Output the (X, Y) coordinate of the center of the cell containing the given text.  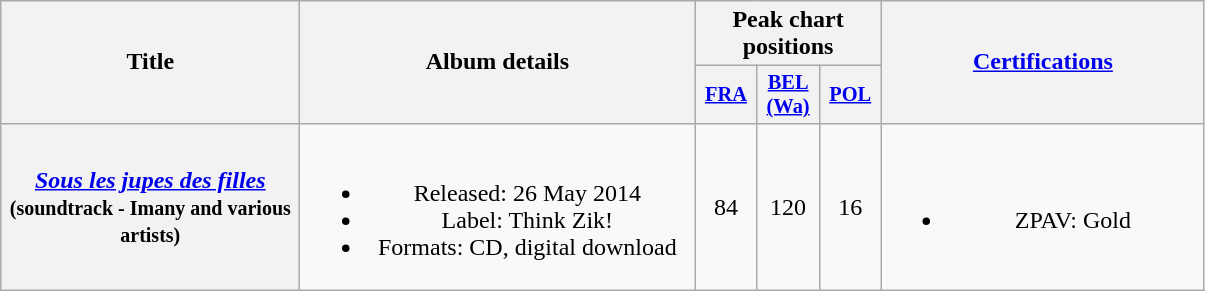
ZPAV: Gold (1042, 206)
16 (850, 206)
FRA (726, 95)
Peak chart positions (788, 34)
POL (850, 95)
Title (150, 62)
Sous les jupes des filles (soundtrack - Imany and various artists) (150, 206)
Certifications (1042, 62)
BEL(Wa) (788, 95)
120 (788, 206)
84 (726, 206)
Album details (498, 62)
Released: 26 May 2014Label: Think Zik!Formats: CD, digital download (498, 206)
